Pinpoint the cell where the given text exists, returning its (x, y) midpoint coordinate. 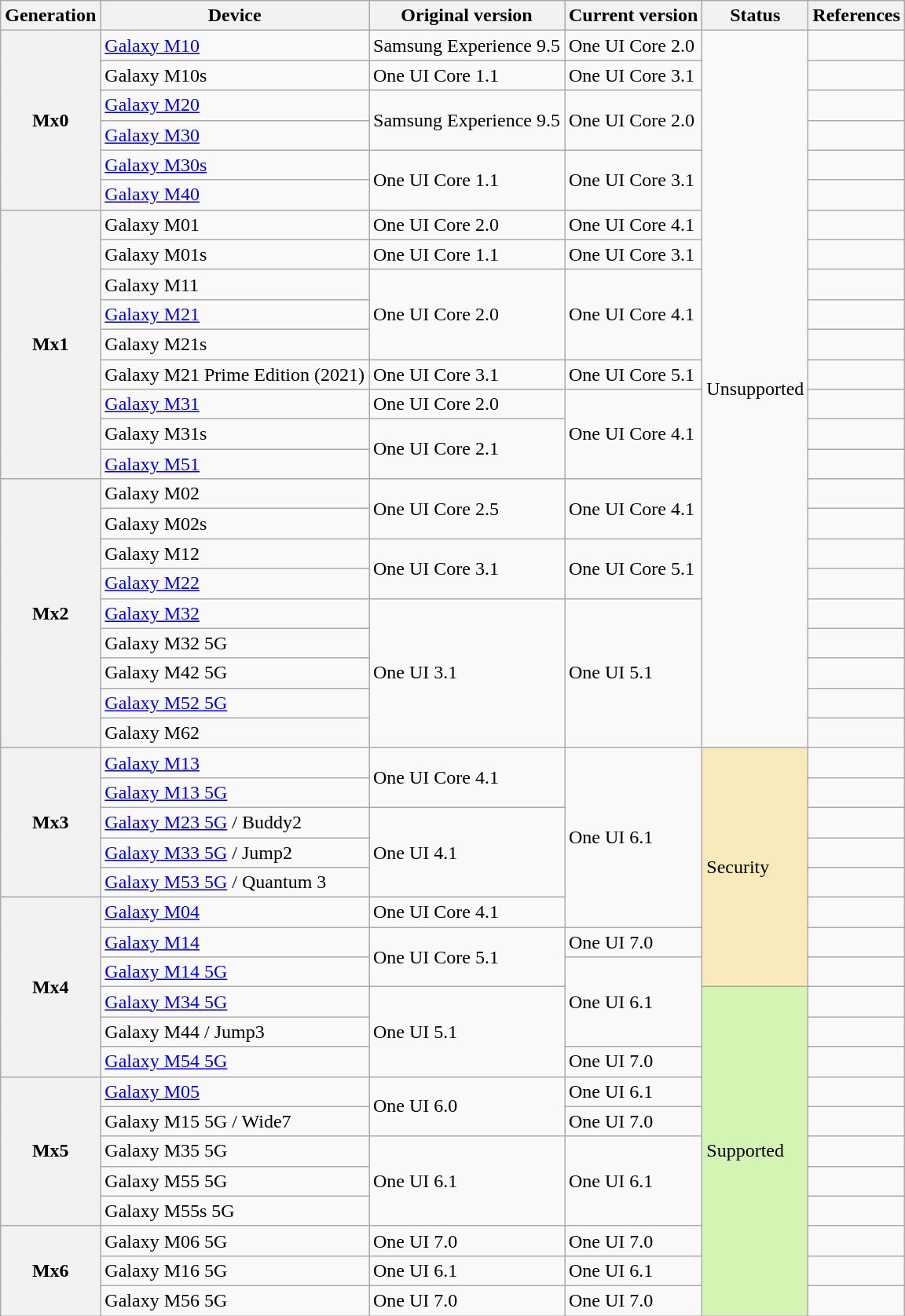
Galaxy M13 5G (235, 792)
Galaxy M21s (235, 344)
Galaxy M55s 5G (235, 1211)
Galaxy M11 (235, 284)
Galaxy M32 (235, 613)
Galaxy M33 5G / Jump2 (235, 852)
Galaxy M02 (235, 494)
Galaxy M15 5G / Wide7 (235, 1121)
References (856, 16)
Galaxy M14 (235, 942)
Original version (467, 16)
Mx3 (50, 822)
Galaxy M05 (235, 1091)
One UI Core 2.5 (467, 509)
One UI Core 2.1 (467, 449)
Galaxy M16 5G (235, 1270)
Current version (633, 16)
Galaxy M42 5G (235, 673)
Galaxy M10 (235, 46)
Galaxy M54 5G (235, 1062)
Galaxy M04 (235, 912)
Galaxy M35 5G (235, 1151)
Galaxy M44 / Jump3 (235, 1032)
Supported (756, 1151)
Galaxy M02s (235, 524)
Galaxy M20 (235, 105)
Galaxy M10s (235, 75)
Unsupported (756, 389)
Galaxy M23 5G / Buddy2 (235, 822)
Galaxy M62 (235, 733)
Mx6 (50, 1270)
Galaxy M21 (235, 314)
Galaxy M06 5G (235, 1241)
Mx2 (50, 614)
Galaxy M40 (235, 195)
Generation (50, 16)
Mx1 (50, 344)
One UI 6.0 (467, 1106)
Mx5 (50, 1151)
Galaxy M32 5G (235, 643)
Galaxy M22 (235, 583)
Device (235, 16)
Mx4 (50, 987)
Galaxy M21 Prime Edition (2021) (235, 375)
Galaxy M13 (235, 762)
Galaxy M56 5G (235, 1300)
Mx0 (50, 120)
One UI 4.1 (467, 852)
Galaxy M53 5G / Quantum 3 (235, 883)
Galaxy M31 (235, 404)
Galaxy M51 (235, 464)
Galaxy M31s (235, 434)
Status (756, 16)
Galaxy M34 5G (235, 1002)
Galaxy M55 5G (235, 1181)
Galaxy M30 (235, 135)
Galaxy M01s (235, 254)
One UI 3.1 (467, 673)
Galaxy M52 5G (235, 703)
Galaxy M01 (235, 225)
Security (756, 867)
Galaxy M14 5G (235, 972)
Galaxy M30s (235, 165)
Galaxy M12 (235, 554)
